Output the (X, Y) coordinate of the center of the cell containing the given text.  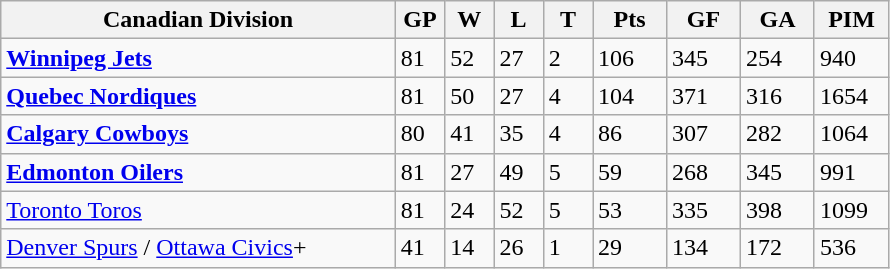
26 (518, 248)
24 (470, 210)
GP (420, 20)
Edmonton Oilers (198, 172)
L (518, 20)
282 (778, 134)
1099 (851, 210)
1654 (851, 96)
GA (778, 20)
80 (420, 134)
PIM (851, 20)
Pts (630, 20)
254 (778, 58)
940 (851, 58)
53 (630, 210)
Winnipeg Jets (198, 58)
W (470, 20)
106 (630, 58)
104 (630, 96)
35 (518, 134)
2 (568, 58)
GF (704, 20)
Quebec Nordiques (198, 96)
172 (778, 248)
59 (630, 172)
Toronto Toros (198, 210)
86 (630, 134)
50 (470, 96)
307 (704, 134)
T (568, 20)
991 (851, 172)
268 (704, 172)
371 (704, 96)
29 (630, 248)
Canadian Division (198, 20)
49 (518, 172)
1 (568, 248)
536 (851, 248)
335 (704, 210)
398 (778, 210)
Denver Spurs / Ottawa Civics+ (198, 248)
134 (704, 248)
14 (470, 248)
Calgary Cowboys (198, 134)
1064 (851, 134)
316 (778, 96)
